Return (x, y) of the center of cell containing provided text 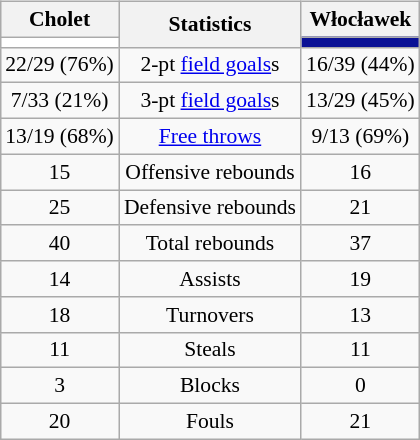
13/19 (68%) (60, 136)
16/39 (44%) (360, 65)
37 (360, 243)
Defensive rebounds (210, 208)
Turnovers (210, 314)
Total rebounds (210, 243)
Steals (210, 350)
Włocławek (360, 19)
13/29 (45%) (360, 101)
7/33 (21%) (60, 101)
13 (360, 314)
Free throws (210, 136)
16 (360, 172)
40 (60, 243)
3 (60, 386)
Cholet (60, 19)
Fouls (210, 421)
25 (60, 208)
Assists (210, 279)
15 (60, 172)
Offensive rebounds (210, 172)
Statistics (210, 24)
3-pt field goalss (210, 101)
14 (60, 279)
Blocks (210, 386)
18 (60, 314)
9/13 (69%) (360, 136)
20 (60, 421)
0 (360, 386)
22/29 (76%) (60, 65)
19 (360, 279)
2-pt field goalss (210, 65)
